Output the [x, y] coordinate of the center of the cell containing the given text.  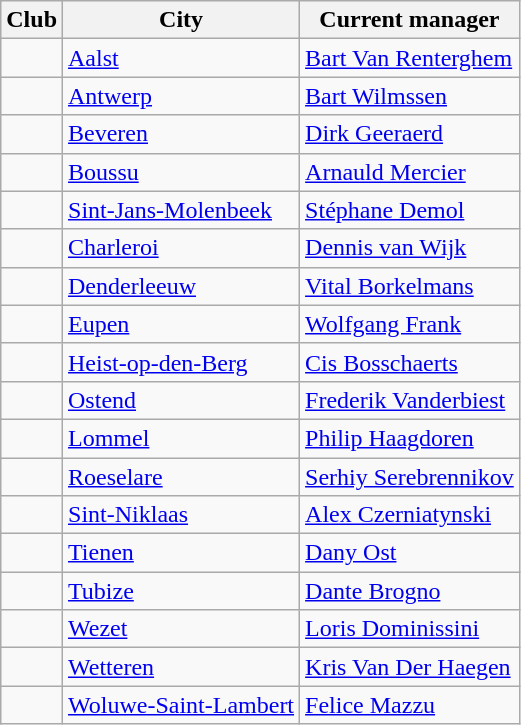
Vital Borkelmans [410, 286]
Woluwe-Saint-Lambert [182, 705]
Sint-Niklaas [182, 515]
Arnauld Mercier [410, 172]
Loris Dominissini [410, 629]
Cis Bosschaerts [410, 362]
Bart Wilmssen [410, 96]
Kris Van Der Haegen [410, 667]
City [182, 20]
Roeselare [182, 477]
Wezet [182, 629]
Alex Czerniatynski [410, 515]
Tienen [182, 553]
Wetteren [182, 667]
Tubize [182, 591]
Dennis van Wijk [410, 248]
Bart Van Renterghem [410, 58]
Club [32, 20]
Frederik Vanderbiest [410, 400]
Dante Brogno [410, 591]
Boussu [182, 172]
Beveren [182, 134]
Philip Haagdoren [410, 438]
Aalst [182, 58]
Heist-op-den-Berg [182, 362]
Denderleeuw [182, 286]
Antwerp [182, 96]
Eupen [182, 324]
Felice Mazzu [410, 705]
Charleroi [182, 248]
Wolfgang Frank [410, 324]
Stéphane Demol [410, 210]
Dirk Geeraerd [410, 134]
Lommel [182, 438]
Dany Ost [410, 553]
Sint-Jans-Molenbeek [182, 210]
Serhiy Serebrennikov [410, 477]
Current manager [410, 20]
Ostend [182, 400]
